Determine the (X, Y) coordinate at the center of the cell enclosing the given text.  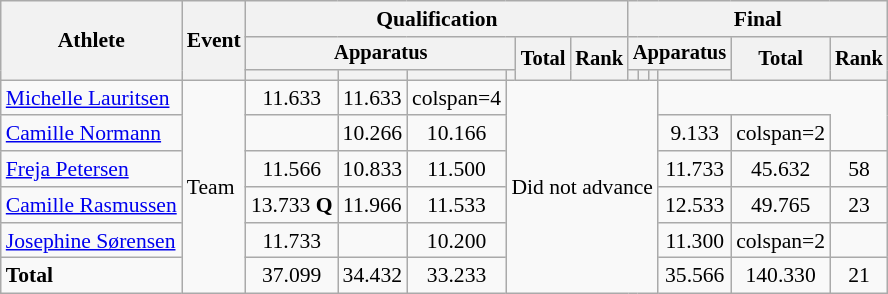
Did not advance (582, 187)
11.966 (372, 205)
10.833 (372, 169)
Athlete (92, 40)
49.765 (780, 205)
11.500 (456, 169)
Michelle Lauritsen (92, 98)
10.200 (456, 241)
Freja Petersen (92, 169)
13.733 Q (292, 205)
colspan=4 (456, 98)
140.330 (780, 276)
Camille Rasmussen (92, 205)
21 (859, 276)
11.533 (456, 205)
58 (859, 169)
9.133 (694, 134)
Team (214, 187)
Final (758, 19)
37.099 (292, 276)
Event (214, 40)
12.533 (694, 205)
10.166 (456, 134)
Josephine Sørensen (92, 241)
Camille Normann (92, 134)
34.432 (372, 276)
35.566 (694, 276)
11.300 (694, 241)
11.566 (292, 169)
33.233 (456, 276)
Qualification (437, 19)
45.632 (780, 169)
10.266 (372, 134)
23 (859, 205)
